Output the [X, Y] coordinate of the center of the cell containing the given text.  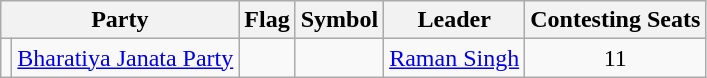
Flag [267, 20]
Party [120, 20]
11 [616, 58]
Raman Singh [454, 58]
Contesting Seats [616, 20]
Symbol [339, 20]
Bharatiya Janata Party [126, 58]
Leader [454, 20]
